Capture the cell that displays the provided text and extract its [x, y] central coordinate. 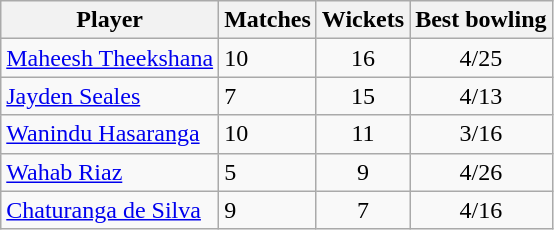
Matches [268, 20]
5 [268, 172]
11 [362, 134]
15 [362, 96]
4/16 [481, 210]
Wahab Riaz [110, 172]
Chaturanga de Silva [110, 210]
Wanindu Hasaranga [110, 134]
Wickets [362, 20]
4/13 [481, 96]
4/26 [481, 172]
Best bowling [481, 20]
Jayden Seales [110, 96]
Player [110, 20]
3/16 [481, 134]
16 [362, 58]
Maheesh Theekshana [110, 58]
4/25 [481, 58]
